Return [X, Y] of the center of cell containing provided text 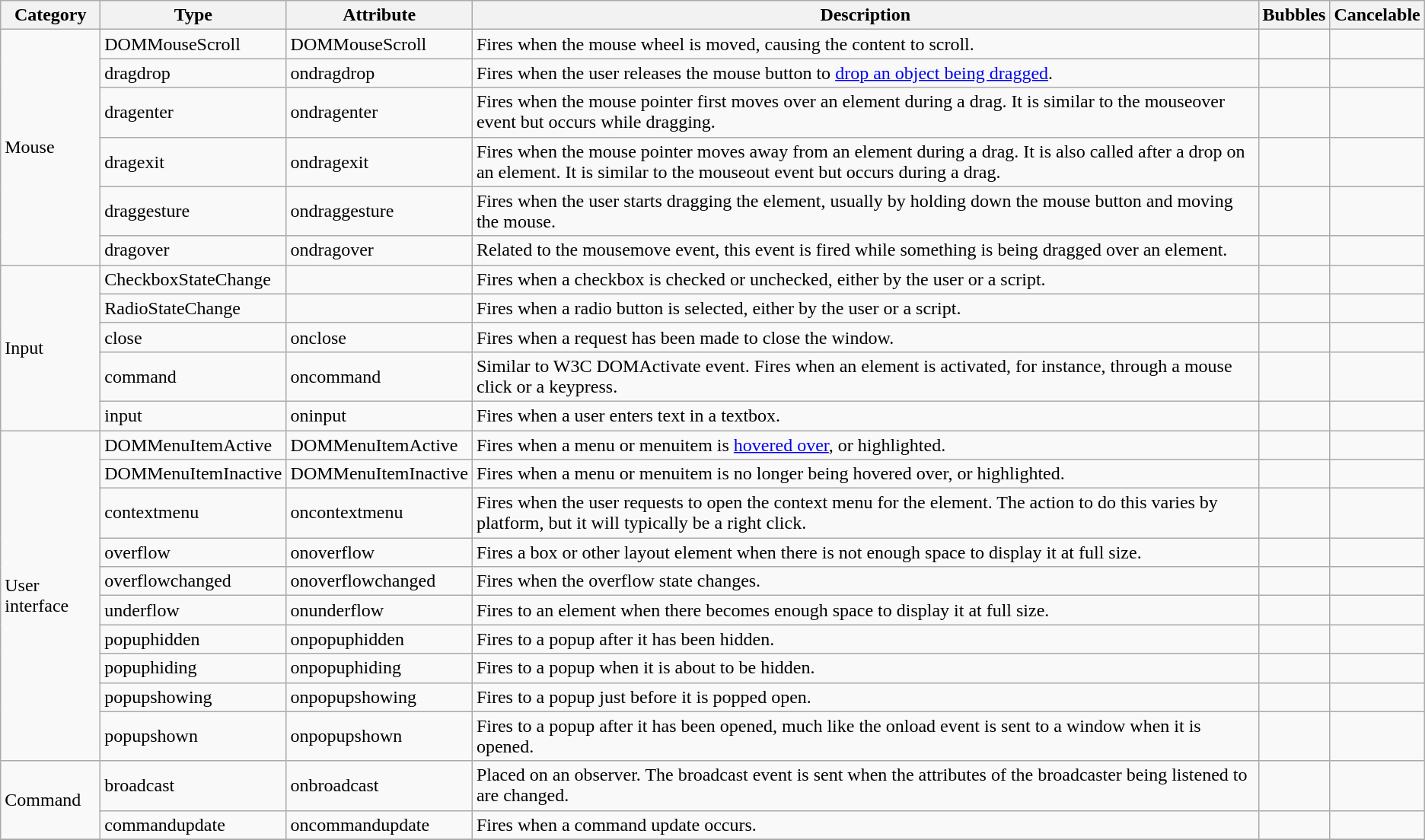
Related to the mousemove event, this event is fired while something is being dragged over an element. [865, 250]
Fires when the user starts dragging the element, usually by holding down the mouse button and moving the mouse. [865, 212]
ondragexit [379, 161]
popupshown [193, 737]
Category [50, 15]
User interface [50, 597]
dragexit [193, 161]
Fires to a popup when it is about to be hidden. [865, 668]
Fires to a popup just before it is popped open. [865, 697]
Fires to a popup after it has been hidden. [865, 639]
CheckboxStateChange [193, 279]
onpopupshowing [379, 697]
dragover [193, 250]
dragdrop [193, 73]
onpopuphiding [379, 668]
Fires when the user releases the mouse button to drop an object being dragged. [865, 73]
Mouse [50, 148]
dragenter [193, 113]
onclose [379, 337]
Fires when the mouse wheel is moved, causing the content to scroll. [865, 44]
popupshowing [193, 697]
Fires a box or other layout element when there is not enough space to display it at full size. [865, 552]
onpopupshown [379, 737]
oncommand [379, 376]
onoverflowchanged [379, 581]
Fires when a radio button is selected, either by the user or a script. [865, 308]
overflowchanged [193, 581]
Fires when a checkbox is checked or unchecked, either by the user or a script. [865, 279]
Fires to an element when there becomes enough space to display it at full size. [865, 610]
draggesture [193, 212]
Similar to W3C DOMActivate event. Fires when an element is activated, for instance, through a mouse click or a keypress. [865, 376]
Fires when a request has been made to close the window. [865, 337]
Input [50, 347]
onbroadcast [379, 785]
Fires to a popup after it has been opened, much like the onload event is sent to a window when it is opened. [865, 737]
input [193, 415]
command [193, 376]
ondragover [379, 250]
ondragdrop [379, 73]
Fires when a menu or menuitem is no longer being hovered over, or highlighted. [865, 474]
popuphiding [193, 668]
onpopuphidden [379, 639]
Attribute [379, 15]
overflow [193, 552]
broadcast [193, 785]
ondraggesture [379, 212]
oninput [379, 415]
Fires when a menu or menuitem is hovered over, or highlighted. [865, 445]
ondragenter [379, 113]
Type [193, 15]
Placed on an observer. The broadcast event is sent when the attributes of the broadcaster being listened to are changed. [865, 785]
Fires when a user enters text in a textbox. [865, 415]
oncontextmenu [379, 513]
onunderflow [379, 610]
Cancelable [1377, 15]
close [193, 337]
Command [50, 800]
Fires when the mouse pointer first moves over an element during a drag. It is similar to the mouseover event but occurs while dragging. [865, 113]
commandupdate [193, 825]
oncommandupdate [379, 825]
Fires when the overflow state changes. [865, 581]
underflow [193, 610]
Fires when a command update occurs. [865, 825]
Bubbles [1294, 15]
onoverflow [379, 552]
Description [865, 15]
RadioStateChange [193, 308]
popuphidden [193, 639]
contextmenu [193, 513]
